Detect which cell encompasses the target text, then output its [x, y] center coordinate. 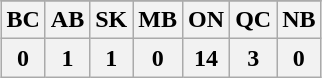
ON [206, 20]
3 [254, 58]
NB [299, 20]
QC [254, 20]
MB [158, 20]
14 [206, 58]
BC [23, 20]
AB [67, 20]
SK [112, 20]
